Provide the [x, y] coordinate of the cell's center where the given text is located.  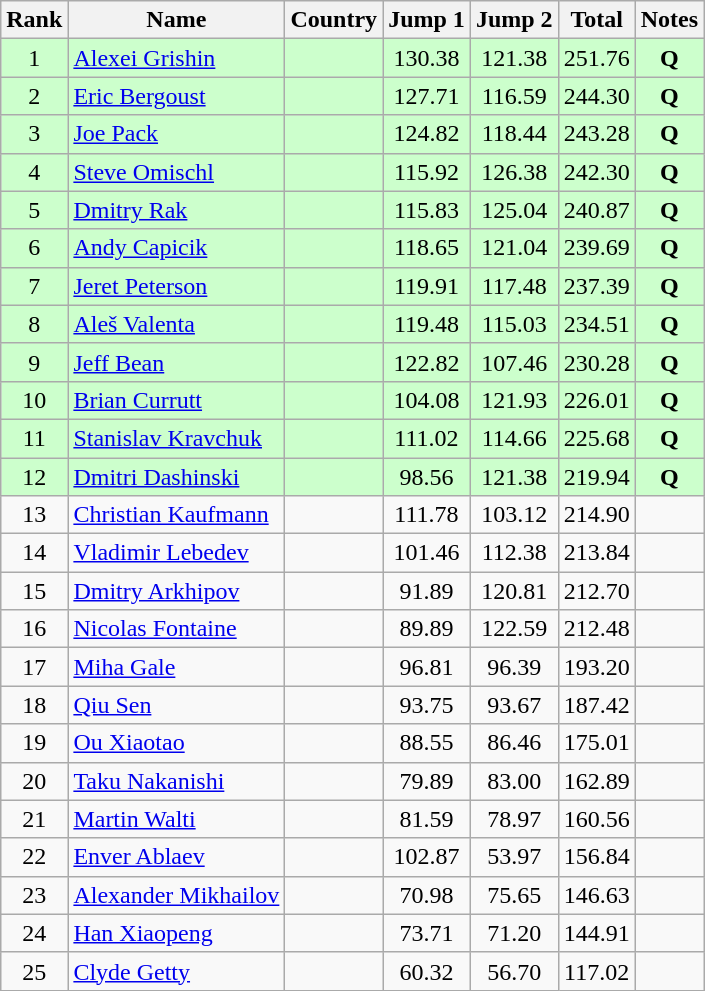
2 [34, 96]
Dmitri Dashinski [176, 477]
Clyde Getty [176, 971]
219.94 [596, 477]
121.93 [514, 400]
70.98 [427, 895]
75.65 [514, 895]
251.76 [596, 58]
Qiu Sen [176, 705]
127.71 [427, 96]
144.91 [596, 933]
13 [34, 515]
146.63 [596, 895]
162.89 [596, 781]
96.39 [514, 667]
Han Xiaopeng [176, 933]
187.42 [596, 705]
214.90 [596, 515]
225.68 [596, 438]
81.59 [427, 819]
16 [34, 629]
Notes [669, 20]
93.75 [427, 705]
53.97 [514, 857]
Dmitry Arkhipov [176, 591]
118.65 [427, 248]
23 [34, 895]
120.81 [514, 591]
242.30 [596, 172]
102.87 [427, 857]
193.20 [596, 667]
11 [34, 438]
234.51 [596, 324]
73.71 [427, 933]
107.46 [514, 362]
212.70 [596, 591]
115.92 [427, 172]
Vladimir Lebedev [176, 553]
15 [34, 591]
101.46 [427, 553]
56.70 [514, 971]
9 [34, 362]
93.67 [514, 705]
96.81 [427, 667]
244.30 [596, 96]
114.66 [514, 438]
130.38 [427, 58]
116.59 [514, 96]
Ou Xiaotao [176, 743]
Country [334, 20]
112.38 [514, 553]
17 [34, 667]
10 [34, 400]
Total [596, 20]
115.03 [514, 324]
175.01 [596, 743]
19 [34, 743]
Steve Omischl [176, 172]
Jeff Bean [176, 362]
Jump 2 [514, 20]
18 [34, 705]
83.00 [514, 781]
117.02 [596, 971]
160.56 [596, 819]
240.87 [596, 210]
122.59 [514, 629]
111.02 [427, 438]
Andy Capicik [176, 248]
111.78 [427, 515]
24 [34, 933]
Rank [34, 20]
Martin Walti [176, 819]
86.46 [514, 743]
91.89 [427, 591]
124.82 [427, 134]
119.91 [427, 286]
Miha Gale [176, 667]
117.48 [514, 286]
213.84 [596, 553]
Christian Kaufmann [176, 515]
89.89 [427, 629]
22 [34, 857]
103.12 [514, 515]
118.44 [514, 134]
Alexander Mikhailov [176, 895]
Jeret Peterson [176, 286]
Eric Bergoust [176, 96]
79.89 [427, 781]
Stanislav Kravchuk [176, 438]
126.38 [514, 172]
98.56 [427, 477]
115.83 [427, 210]
Enver Ablaev [176, 857]
237.39 [596, 286]
104.08 [427, 400]
14 [34, 553]
71.20 [514, 933]
25 [34, 971]
12 [34, 477]
88.55 [427, 743]
Brian Currutt [176, 400]
156.84 [596, 857]
243.28 [596, 134]
60.32 [427, 971]
212.48 [596, 629]
Jump 1 [427, 20]
Joe Pack [176, 134]
6 [34, 248]
4 [34, 172]
20 [34, 781]
122.82 [427, 362]
226.01 [596, 400]
121.04 [514, 248]
7 [34, 286]
Name [176, 20]
239.69 [596, 248]
230.28 [596, 362]
Dmitry Rak [176, 210]
Alexei Grishin [176, 58]
119.48 [427, 324]
5 [34, 210]
21 [34, 819]
Aleš Valenta [176, 324]
125.04 [514, 210]
1 [34, 58]
Taku Nakanishi [176, 781]
8 [34, 324]
78.97 [514, 819]
3 [34, 134]
Nicolas Fontaine [176, 629]
